Return [X, Y] of the center of cell containing provided text 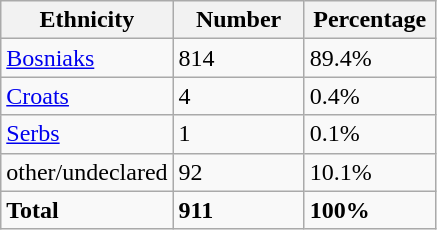
Percentage [370, 20]
Ethnicity [87, 20]
10.1% [370, 172]
89.4% [370, 58]
other/undeclared [87, 172]
0.1% [370, 134]
Serbs [87, 134]
4 [238, 96]
0.4% [370, 96]
1 [238, 134]
Total [87, 210]
Number [238, 20]
911 [238, 210]
100% [370, 210]
Bosniaks [87, 58]
814 [238, 58]
Croats [87, 96]
92 [238, 172]
